Extract the (X, Y) coordinate from the center of the cell holding the provided text.  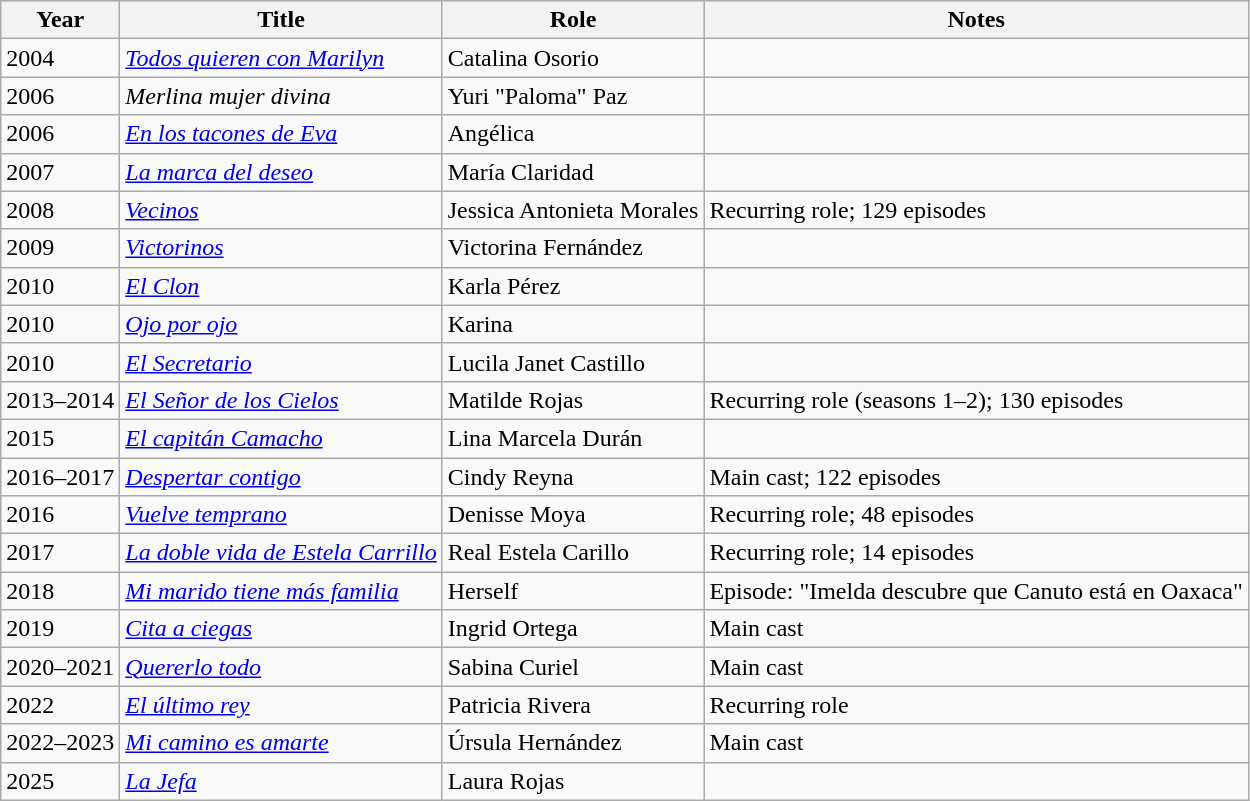
2025 (60, 781)
Catalina Osorio (573, 58)
2022–2023 (60, 743)
2017 (60, 553)
Ingrid Ortega (573, 629)
Real Estela Carillo (573, 553)
Sabina Curiel (573, 667)
2004 (60, 58)
Angélica (573, 134)
Yuri "Paloma" Paz (573, 96)
Todos quieren con Marilyn (281, 58)
Merlina mujer divina (281, 96)
El último rey (281, 705)
El Clon (281, 286)
Recurring role; 129 episodes (976, 210)
2016 (60, 515)
Vecinos (281, 210)
María Claridad (573, 172)
Recurring role; 48 episodes (976, 515)
2013–2014 (60, 400)
2015 (60, 438)
2008 (60, 210)
El Señor de los Cielos (281, 400)
Role (573, 20)
La marca del deseo (281, 172)
La Jefa (281, 781)
2018 (60, 591)
2020–2021 (60, 667)
El capitán Camacho (281, 438)
Karina (573, 324)
Lucila Janet Castillo (573, 362)
Quererlo todo (281, 667)
2022 (60, 705)
Main cast; 122 episodes (976, 477)
Karla Pérez (573, 286)
Recurring role; 14 episodes (976, 553)
Cita a ciegas (281, 629)
Episode: "Imelda descubre que Canuto está en Oaxaca" (976, 591)
Year (60, 20)
Denisse Moya (573, 515)
Recurring role (976, 705)
Despertar contigo (281, 477)
Lina Marcela Durán (573, 438)
2007 (60, 172)
Recurring role (seasons 1–2); 130 episodes (976, 400)
Laura Rojas (573, 781)
Ojo por ojo (281, 324)
Mi camino es amarte (281, 743)
La doble vida de Estela Carrillo (281, 553)
Úrsula Hernández (573, 743)
2019 (60, 629)
Cindy Reyna (573, 477)
Vuelve temprano (281, 515)
El Secretario (281, 362)
Herself (573, 591)
Notes (976, 20)
Patricia Rivera (573, 705)
Title (281, 20)
2009 (60, 248)
Victorinos (281, 248)
Victorina Fernández (573, 248)
Matilde Rojas (573, 400)
En los tacones de Eva (281, 134)
2016–2017 (60, 477)
Mi marido tiene más familia (281, 591)
Jessica Antonieta Morales (573, 210)
